Detect which cell encompasses the target text, then output its (X, Y) center coordinate. 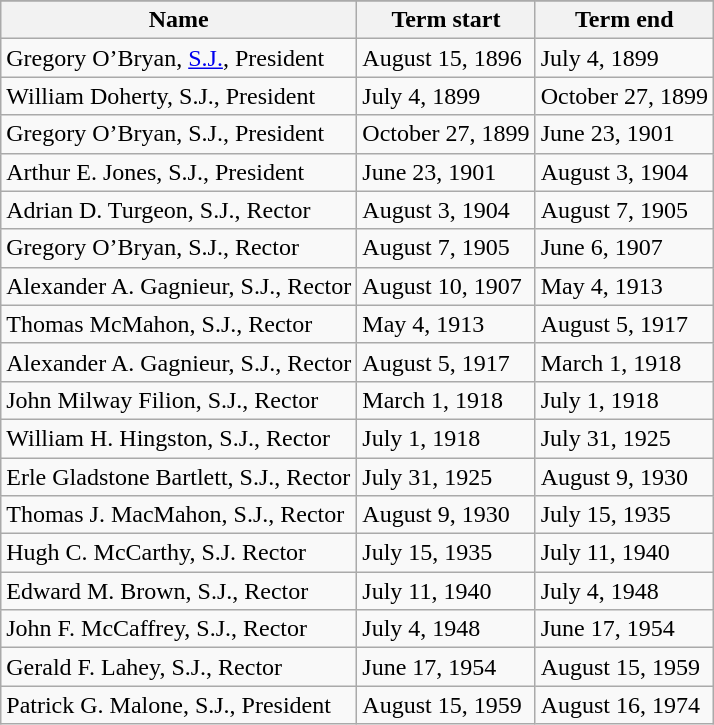
Edward M. Brown, S.J., Rector (179, 591)
William H. Hingston, S.J., Rector (179, 438)
Thomas J. MacMahon, S.J., Rector (179, 515)
August 10, 1907 (446, 286)
Arthur E. Jones, S.J., President (179, 172)
Erle Gladstone Bartlett, S.J., Rector (179, 477)
Adrian D. Turgeon, S.J., Rector (179, 210)
Thomas McMahon, S.J., Rector (179, 324)
August 15, 1896 (446, 58)
Name (179, 20)
Hugh C. McCarthy, S.J. Rector (179, 553)
John Milway Filion, S.J., Rector (179, 400)
Gerald F. Lahey, S.J., Rector (179, 667)
Patrick G. Malone, S.J., President (179, 705)
Term end (624, 20)
William Doherty, S.J., President (179, 96)
June 6, 1907 (624, 248)
Term start (446, 20)
August 16, 1974 (624, 705)
John F. McCaffrey, S.J., Rector (179, 629)
Gregory O’Bryan, S.J., Rector (179, 248)
